Return [x, y] of the center of cell containing provided text 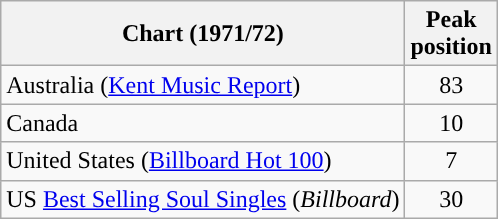
Peakposition [451, 34]
83 [451, 85]
7 [451, 161]
Australia (Kent Music Report) [203, 85]
United States (Billboard Hot 100) [203, 161]
Canada [203, 123]
US Best Selling Soul Singles (Billboard) [203, 199]
Chart (1971/72) [203, 34]
10 [451, 123]
30 [451, 199]
